For the text-containing cell, return its midpoint in [X, Y] coordinate format. 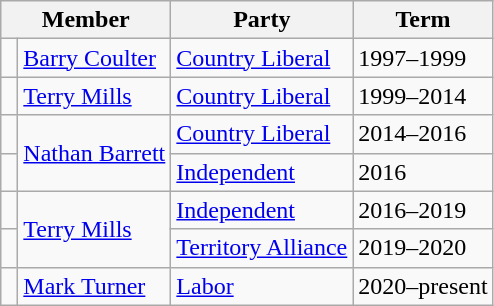
Labor [262, 286]
1997–1999 [423, 58]
Mark Turner [94, 286]
Barry Coulter [94, 58]
Party [262, 20]
2019–2020 [423, 248]
1999–2014 [423, 96]
2016–2019 [423, 210]
Territory Alliance [262, 248]
Nathan Barrett [94, 153]
2016 [423, 172]
2014–2016 [423, 134]
Member [86, 20]
Term [423, 20]
2020–present [423, 286]
